Determine the [x, y] coordinate at the center of the cell enclosing the given text.  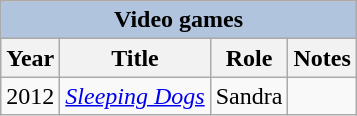
Sandra [249, 96]
Year [30, 58]
Role [249, 58]
Title [135, 58]
Sleeping Dogs [135, 96]
Video games [179, 20]
Notes [322, 58]
2012 [30, 96]
